For the text-containing cell, return its midpoint in [x, y] coordinate format. 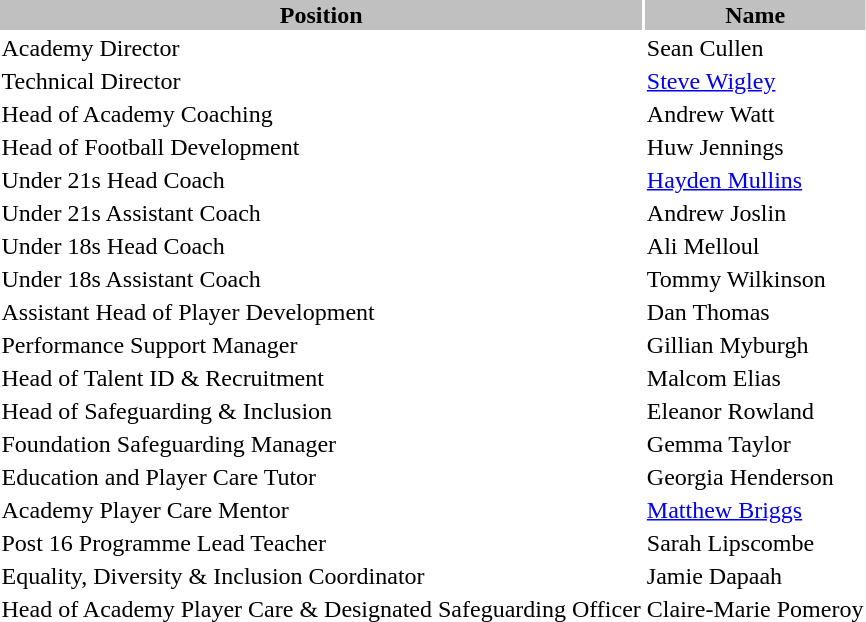
Foundation Safeguarding Manager [321, 444]
Assistant Head of Player Development [321, 312]
Gemma Taylor [755, 444]
Head of Academy Coaching [321, 114]
Under 18s Assistant Coach [321, 279]
Education and Player Care Tutor [321, 477]
Ali Melloul [755, 246]
Post 16 Programme Lead Teacher [321, 543]
Steve Wigley [755, 81]
Academy Player Care Mentor [321, 510]
Andrew Watt [755, 114]
Under 21s Head Coach [321, 180]
Matthew Briggs [755, 510]
Andrew Joslin [755, 213]
Malcom Elias [755, 378]
Equality, Diversity & Inclusion Coordinator [321, 576]
Head of Talent ID & Recruitment [321, 378]
Position [321, 15]
Gillian Myburgh [755, 345]
Technical Director [321, 81]
Hayden Mullins [755, 180]
Jamie Dapaah [755, 576]
Performance Support Manager [321, 345]
Under 18s Head Coach [321, 246]
Head of Football Development [321, 147]
Sarah Lipscombe [755, 543]
Name [755, 15]
Tommy Wilkinson [755, 279]
Sean Cullen [755, 48]
Eleanor Rowland [755, 411]
Dan Thomas [755, 312]
Academy Director [321, 48]
Georgia Henderson [755, 477]
Under 21s Assistant Coach [321, 213]
Huw Jennings [755, 147]
Head of Safeguarding & Inclusion [321, 411]
